Provide the [X, Y] coordinate of the cell's center where the given text is located.  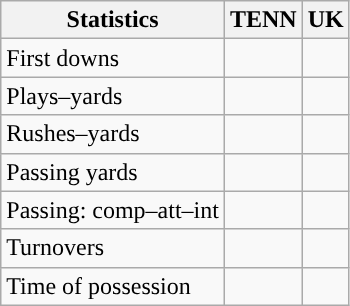
Passing yards [113, 172]
First downs [113, 58]
TENN [263, 20]
Turnovers [113, 248]
UK [326, 20]
Rushes–yards [113, 134]
Plays–yards [113, 96]
Passing: comp–att–int [113, 210]
Statistics [113, 20]
Time of possession [113, 286]
